Identify which cell holds the provided text, then report its (X, Y) central coordinate. 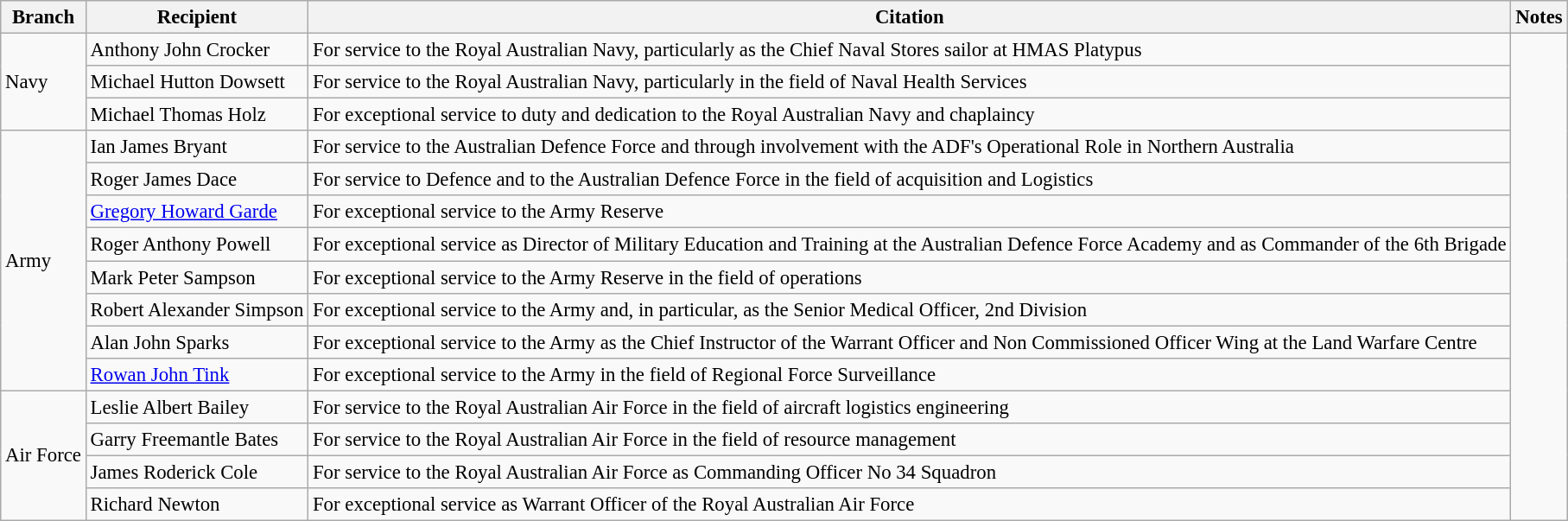
Richard Newton (197, 505)
Gregory Howard Garde (197, 212)
Ian James Bryant (197, 147)
For exceptional service to duty and dedication to the Royal Australian Navy and chaplaincy (910, 115)
Roger Anthony Powell (197, 245)
Alan John Sparks (197, 342)
Air Force (43, 455)
For exceptional service to the Army in the field of Regional Force Surveillance (910, 374)
For exceptional service to the Army as the Chief Instructor of the Warrant Officer and Non Commissioned Officer Wing at the Land Warfare Centre (910, 342)
Robert Alexander Simpson (197, 309)
Branch (43, 17)
Recipient (197, 17)
Navy (43, 83)
Citation (910, 17)
For service to the Royal Australian Navy, particularly as the Chief Naval Stores sailor at HMAS Platypus (910, 50)
For service to Defence and to the Australian Defence Force in the field of acquisition and Logistics (910, 180)
For exceptional service to the Army Reserve (910, 212)
For service to the Royal Australian Air Force as Commanding Officer No 34 Squadron (910, 472)
For exceptional service to the Army Reserve in the field of operations (910, 277)
Michael Thomas Holz (197, 115)
Garry Freemantle Bates (197, 440)
Michael Hutton Dowsett (197, 82)
Army (43, 261)
Leslie Albert Bailey (197, 407)
For exceptional service to the Army and, in particular, as the Senior Medical Officer, 2nd Division (910, 309)
For service to the Royal Australian Navy, particularly in the field of Naval Health Services (910, 82)
For service to the Australian Defence Force and through involvement with the ADF's Operational Role in Northern Australia (910, 147)
For service to the Royal Australian Air Force in the field of resource management (910, 440)
For exceptional service as Director of Military Education and Training at the Australian Defence Force Academy and as Commander of the 6th Brigade (910, 245)
For exceptional service as Warrant Officer of the Royal Australian Air Force (910, 505)
James Roderick Cole (197, 472)
Mark Peter Sampson (197, 277)
For service to the Royal Australian Air Force in the field of aircraft logistics engineering (910, 407)
Roger James Dace (197, 180)
Rowan John Tink (197, 374)
Notes (1539, 17)
Anthony John Crocker (197, 50)
